Scan for the cell matching the given text and deliver its [X, Y] coordinate at center. 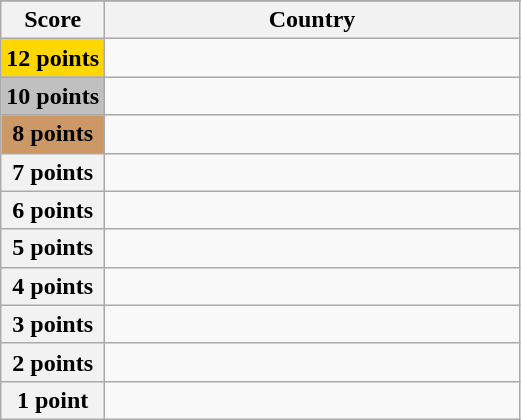
3 points [53, 324]
4 points [53, 286]
6 points [53, 210]
7 points [53, 172]
8 points [53, 134]
Country [312, 20]
12 points [53, 58]
1 point [53, 400]
Score [53, 20]
2 points [53, 362]
5 points [53, 248]
10 points [53, 96]
